Determine the [x, y] coordinate at the center of the cell enclosing the given text.  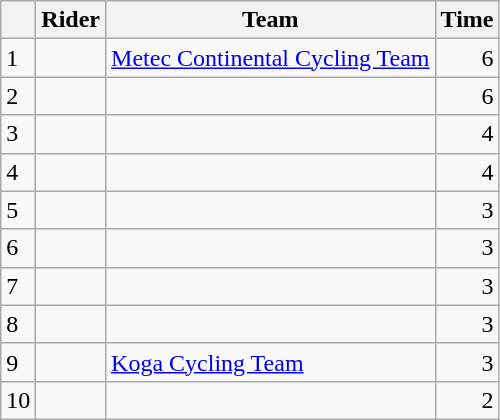
Metec Continental Cycling Team [271, 58]
Time [467, 20]
Rider [71, 20]
1 [18, 58]
7 [18, 286]
Team [271, 20]
5 [18, 210]
Koga Cycling Team [271, 362]
10 [18, 400]
8 [18, 324]
9 [18, 362]
